Identify which cell holds the provided text, then report its (x, y) central coordinate. 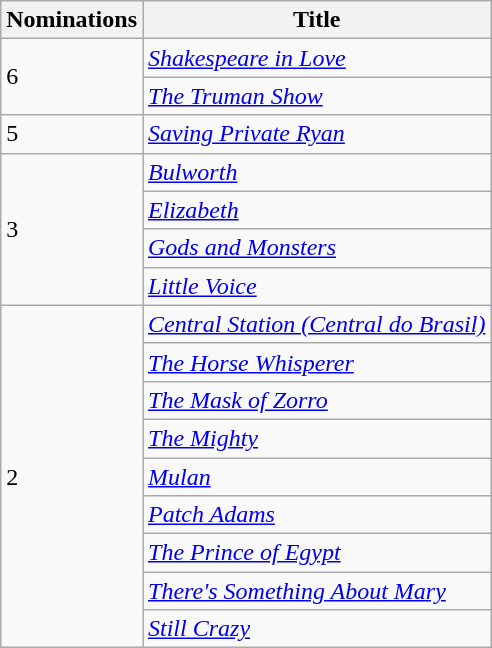
3 (72, 229)
Nominations (72, 20)
There's Something About Mary (316, 591)
The Prince of Egypt (316, 553)
Mulan (316, 477)
Shakespeare in Love (316, 58)
2 (72, 476)
Still Crazy (316, 629)
Gods and Monsters (316, 248)
5 (72, 134)
Saving Private Ryan (316, 134)
Title (316, 20)
Central Station (Central do Brasil) (316, 324)
The Mighty (316, 438)
Little Voice (316, 286)
6 (72, 77)
The Mask of Zorro (316, 400)
The Horse Whisperer (316, 362)
Elizabeth (316, 210)
Patch Adams (316, 515)
Bulworth (316, 172)
The Truman Show (316, 96)
